Identify which cell holds the provided text, then report its (x, y) central coordinate. 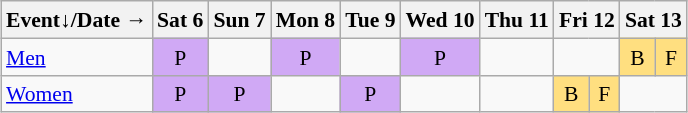
Women (76, 94)
Men (76, 56)
Sat 6 (180, 20)
Sat 13 (654, 20)
Tue 9 (370, 20)
Thu 11 (517, 20)
Sun 7 (239, 20)
Fri 12 (587, 20)
Wed 10 (440, 20)
Event↓/Date → (76, 20)
Mon 8 (306, 20)
